Return [x, y] of the center of cell containing provided text 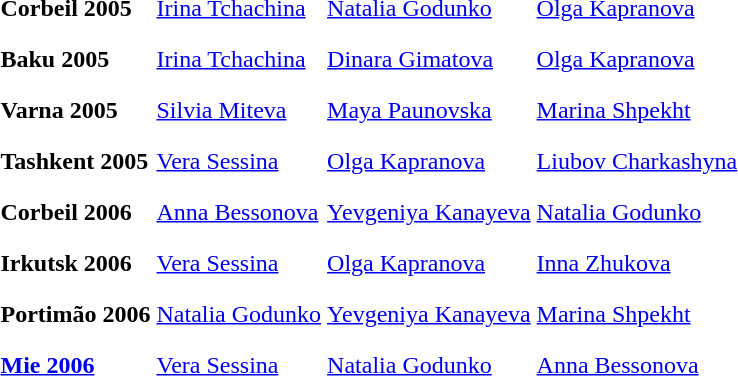
Anna Bessonova [239, 212]
Natalia Godunko [239, 314]
Silvia Miteva [239, 110]
Maya Paunovska [430, 110]
Dinara Gimatova [430, 59]
Irina Tchachina [239, 59]
